Identify which cell holds the provided text, then report its (X, Y) central coordinate. 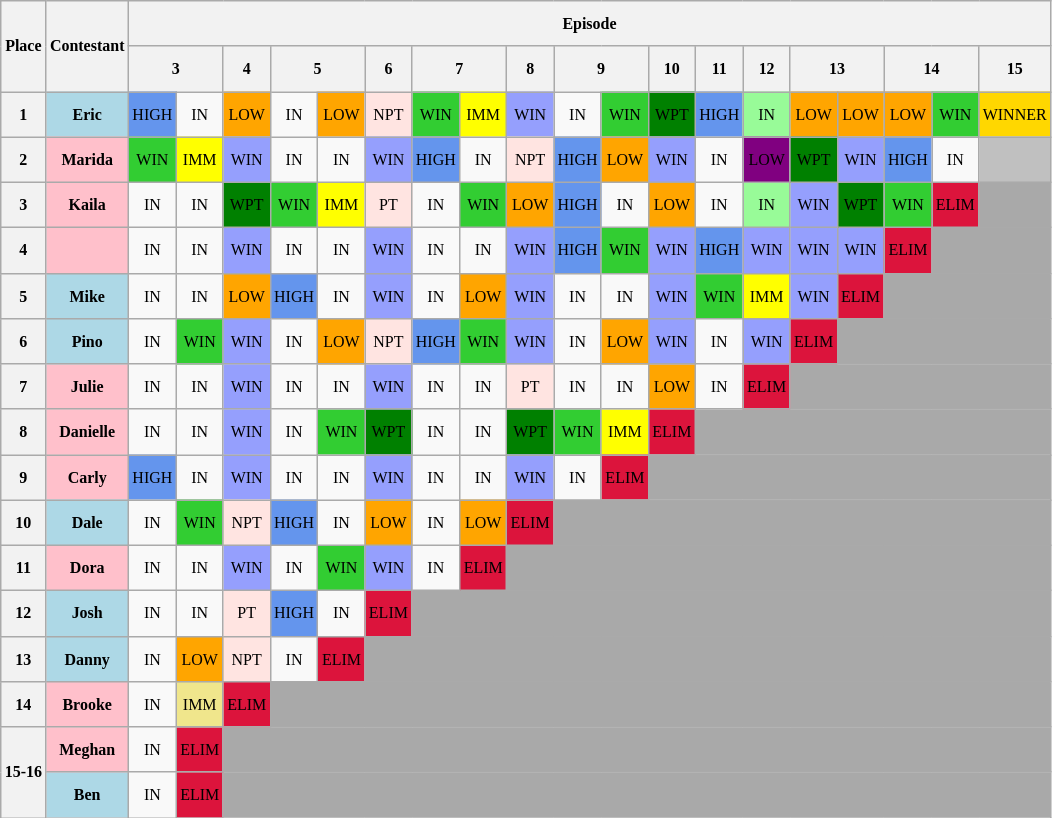
Kaila (87, 204)
Contestant (87, 46)
Marida (87, 160)
Dora (87, 568)
2 (24, 160)
15-16 (24, 772)
Episode (589, 22)
WINNER (1015, 114)
Brooke (87, 704)
1 (24, 114)
Meghan (87, 748)
15 (1015, 68)
Place (24, 46)
Julie (87, 386)
Eric (87, 114)
Carly (87, 476)
Pino (87, 340)
Ben (87, 794)
Danielle (87, 432)
Dale (87, 522)
Mike (87, 296)
Danny (87, 658)
Josh (87, 612)
